For the text-containing cell, return its midpoint in (X, Y) coordinate format. 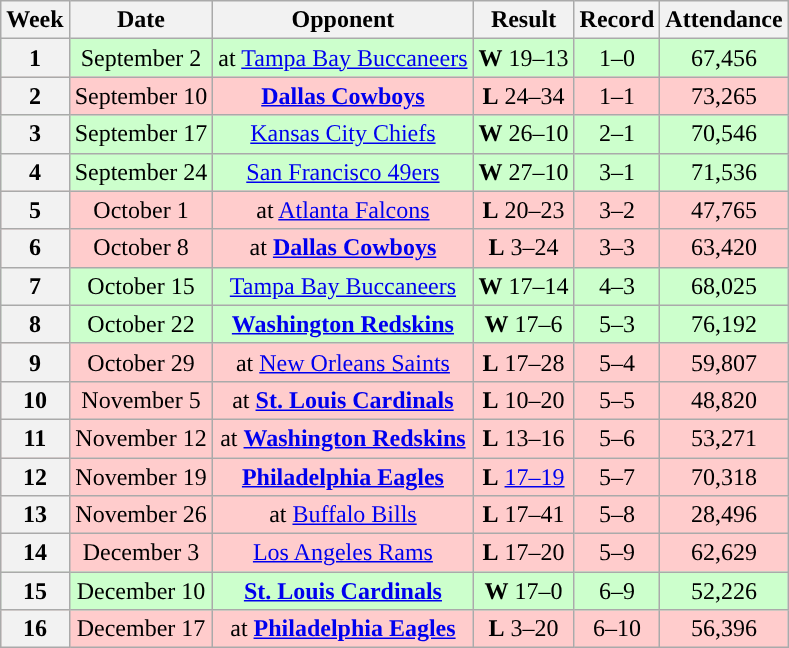
W 27–10 (524, 172)
W 17–6 (524, 324)
2 (35, 96)
9 (35, 362)
63,420 (724, 248)
W 17–0 (524, 591)
14 (35, 553)
Philadelphia Eagles (343, 477)
Tampa Bay Buccaneers (343, 286)
L 3–20 (524, 629)
5 (35, 210)
73,265 (724, 96)
L 20–23 (524, 210)
59,807 (724, 362)
at New Orleans Saints (343, 362)
L 17–20 (524, 553)
September 2 (141, 58)
53,271 (724, 438)
1–1 (617, 96)
3 (35, 134)
5–7 (617, 477)
L 10–20 (524, 400)
L 17–41 (524, 515)
October 1 (141, 210)
4 (35, 172)
October 22 (141, 324)
68,025 (724, 286)
Record (617, 20)
16 (35, 629)
September 17 (141, 134)
at Philadelphia Eagles (343, 629)
10 (35, 400)
1 (35, 58)
48,820 (724, 400)
Los Angeles Rams (343, 553)
at Atlanta Falcons (343, 210)
L 24–34 (524, 96)
3–1 (617, 172)
5–4 (617, 362)
St. Louis Cardinals (343, 591)
Date (141, 20)
at Dallas Cowboys (343, 248)
Result (524, 20)
28,496 (724, 515)
76,192 (724, 324)
Opponent (343, 20)
52,226 (724, 591)
W 17–14 (524, 286)
5–5 (617, 400)
70,318 (724, 477)
3–2 (617, 210)
December 10 (141, 591)
L 17–19 (524, 477)
November 12 (141, 438)
at St. Louis Cardinals (343, 400)
L 17–28 (524, 362)
6–9 (617, 591)
7 (35, 286)
W 19–13 (524, 58)
Kansas City Chiefs (343, 134)
15 (35, 591)
70,546 (724, 134)
at Tampa Bay Buccaneers (343, 58)
October 15 (141, 286)
4–3 (617, 286)
2–1 (617, 134)
67,456 (724, 58)
L 3–24 (524, 248)
W 26–10 (524, 134)
November 26 (141, 515)
L 13–16 (524, 438)
13 (35, 515)
5–6 (617, 438)
5–9 (617, 553)
8 (35, 324)
62,629 (724, 553)
at Buffalo Bills (343, 515)
6–10 (617, 629)
November 5 (141, 400)
12 (35, 477)
3–3 (617, 248)
September 10 (141, 96)
6 (35, 248)
December 17 (141, 629)
56,396 (724, 629)
Dallas Cowboys (343, 96)
San Francisco 49ers (343, 172)
1–0 (617, 58)
October 29 (141, 362)
November 19 (141, 477)
5–3 (617, 324)
47,765 (724, 210)
71,536 (724, 172)
December 3 (141, 553)
September 24 (141, 172)
Attendance (724, 20)
October 8 (141, 248)
at Washington Redskins (343, 438)
Washington Redskins (343, 324)
Week (35, 20)
11 (35, 438)
5–8 (617, 515)
